Pinpoint the cell where the given text exists, returning its (x, y) midpoint coordinate. 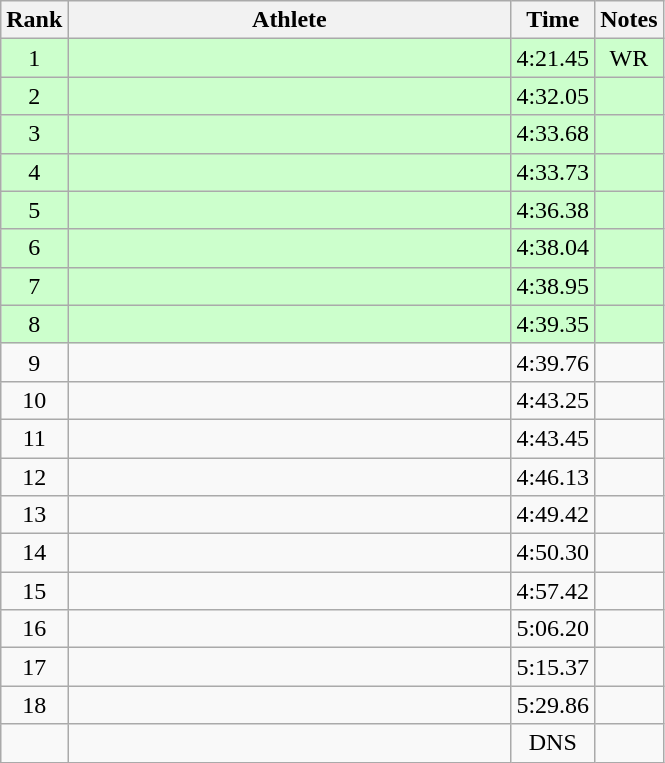
4:43.45 (553, 438)
12 (34, 477)
15 (34, 591)
4:50.30 (553, 553)
4:39.35 (553, 324)
13 (34, 515)
9 (34, 362)
4:32.05 (553, 96)
4:33.68 (553, 134)
4:33.73 (553, 172)
4:46.13 (553, 477)
Athlete (290, 20)
4:36.38 (553, 210)
5 (34, 210)
14 (34, 553)
DNS (553, 743)
18 (34, 705)
Rank (34, 20)
5:29.86 (553, 705)
5:06.20 (553, 629)
Notes (629, 20)
2 (34, 96)
4:49.42 (553, 515)
4:57.42 (553, 591)
WR (629, 58)
5:15.37 (553, 667)
Time (553, 20)
16 (34, 629)
4:39.76 (553, 362)
17 (34, 667)
4:43.25 (553, 400)
1 (34, 58)
4 (34, 172)
6 (34, 248)
4:38.95 (553, 286)
4:21.45 (553, 58)
4:38.04 (553, 248)
3 (34, 134)
11 (34, 438)
8 (34, 324)
7 (34, 286)
10 (34, 400)
